Identify which cell holds the provided text, then report its (x, y) central coordinate. 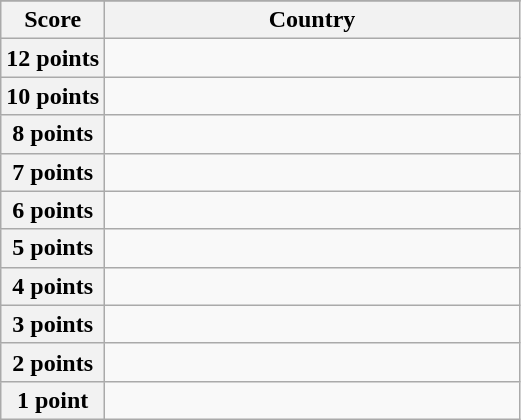
4 points (53, 286)
1 point (53, 400)
3 points (53, 324)
10 points (53, 96)
Score (53, 20)
7 points (53, 172)
6 points (53, 210)
5 points (53, 248)
8 points (53, 134)
2 points (53, 362)
12 points (53, 58)
Country (312, 20)
